Pinpoint the cell where the given text exists, returning its [x, y] midpoint coordinate. 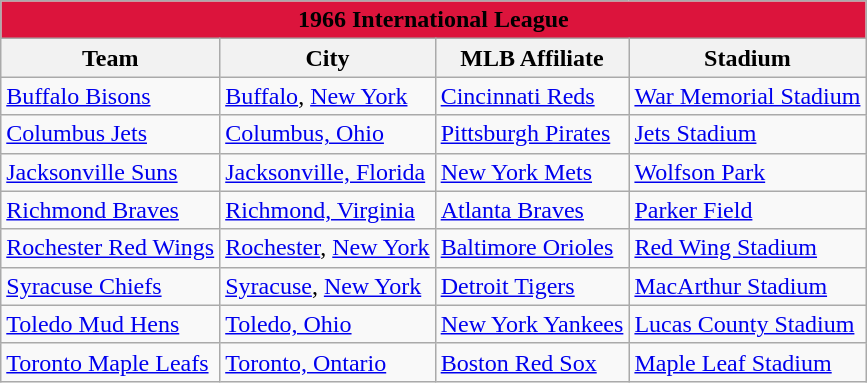
Buffalo, New York [328, 96]
War Memorial Stadium [748, 96]
Columbus, Ohio [328, 134]
Stadium [748, 58]
Jets Stadium [748, 134]
MacArthur Stadium [748, 286]
Atlanta Braves [532, 210]
Wolfson Park [748, 172]
Buffalo Bisons [110, 96]
New York Mets [532, 172]
Jacksonville Suns [110, 172]
Toledo, Ohio [328, 324]
Syracuse, New York [328, 286]
Toronto, Ontario [328, 362]
Parker Field [748, 210]
Toledo Mud Hens [110, 324]
Toronto Maple Leafs [110, 362]
Richmond, Virginia [328, 210]
Columbus Jets [110, 134]
1966 International League [434, 20]
City [328, 58]
Syracuse Chiefs [110, 286]
Cincinnati Reds [532, 96]
Red Wing Stadium [748, 248]
Lucas County Stadium [748, 324]
Jacksonville, Florida [328, 172]
New York Yankees [532, 324]
Boston Red Sox [532, 362]
Pittsburgh Pirates [532, 134]
Maple Leaf Stadium [748, 362]
Detroit Tigers [532, 286]
Rochester, New York [328, 248]
MLB Affiliate [532, 58]
Richmond Braves [110, 210]
Rochester Red Wings [110, 248]
Baltimore Orioles [532, 248]
Team [110, 58]
